Pinpoint the cell where the given text exists, returning its [X, Y] midpoint coordinate. 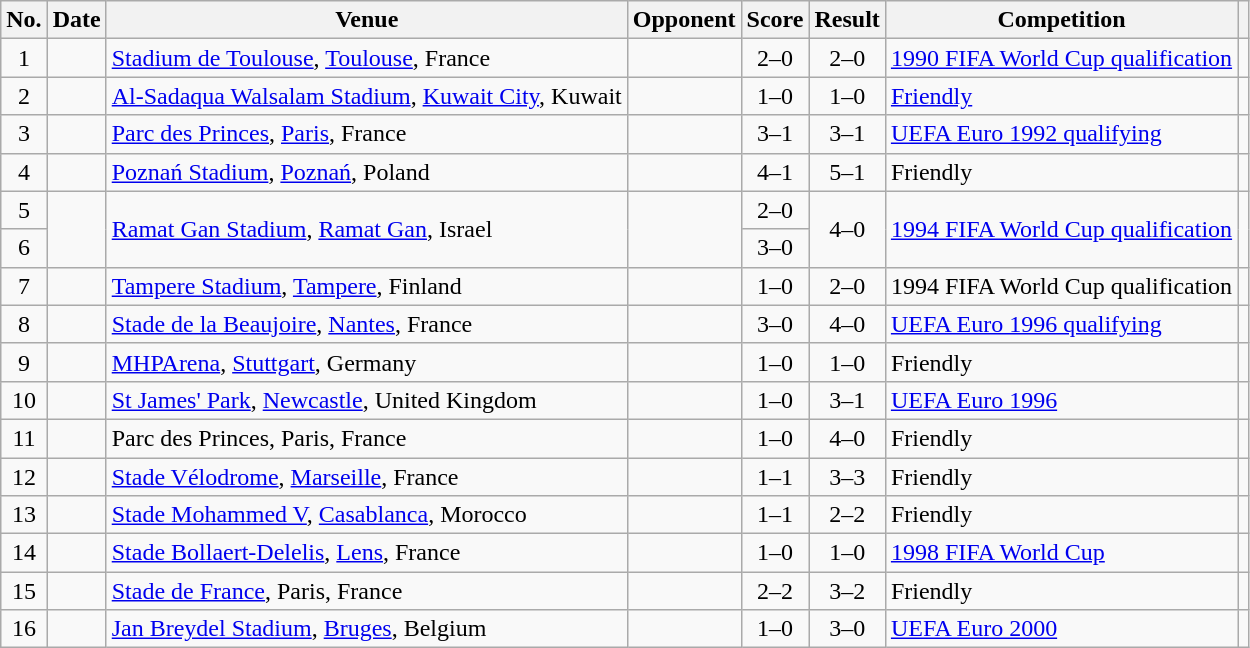
St James' Park, Newcastle, United Kingdom [366, 400]
3 [24, 134]
16 [24, 629]
Date [76, 20]
9 [24, 362]
5 [24, 210]
Result [847, 20]
UEFA Euro 1996 [1061, 400]
Stade Vélodrome, Marseille, France [366, 477]
10 [24, 400]
6 [24, 248]
1 [24, 58]
1998 FIFA World Cup [1061, 553]
4 [24, 172]
UEFA Euro 1992 qualifying [1061, 134]
UEFA Euro 2000 [1061, 629]
UEFA Euro 1996 qualifying [1061, 324]
No. [24, 20]
Score [775, 20]
12 [24, 477]
1990 FIFA World Cup qualification [1061, 58]
MHPArena, Stuttgart, Germany [366, 362]
11 [24, 438]
3–3 [847, 477]
Stade Bollaert-Delelis, Lens, France [366, 553]
15 [24, 591]
13 [24, 515]
Opponent [684, 20]
Tampere Stadium, Tampere, Finland [366, 286]
Poznań Stadium, Poznań, Poland [366, 172]
14 [24, 553]
Ramat Gan Stadium, Ramat Gan, Israel [366, 229]
8 [24, 324]
2 [24, 96]
Stade de la Beaujoire, Nantes, France [366, 324]
4–1 [775, 172]
3–2 [847, 591]
Venue [366, 20]
Jan Breydel Stadium, Bruges, Belgium [366, 629]
Stade Mohammed V, Casablanca, Morocco [366, 515]
5–1 [847, 172]
7 [24, 286]
Al-Sadaqua Walsalam Stadium, Kuwait City, Kuwait [366, 96]
Stadium de Toulouse, Toulouse, France [366, 58]
Stade de France, Paris, France [366, 591]
Competition [1061, 20]
